Find where the given text appears and provide that cell's center as [x, y] coordinate. 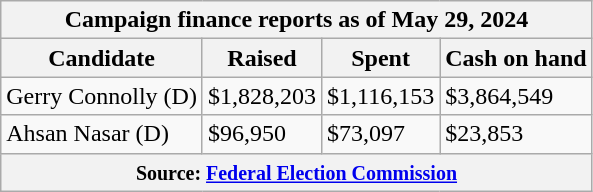
$23,853 [516, 134]
$1,116,153 [381, 96]
Ahsan Nasar (D) [102, 134]
Gerry Connolly (D) [102, 96]
$3,864,549 [516, 96]
Spent [381, 58]
$73,097 [381, 134]
$1,828,203 [262, 96]
Raised [262, 58]
$96,950 [262, 134]
Cash on hand [516, 58]
Campaign finance reports as of May 29, 2024 [296, 20]
Source: Federal Election Commission [296, 172]
Candidate [102, 58]
